Scan for the cell matching the given text and deliver its (x, y) coordinate at center. 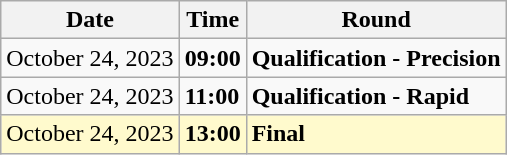
11:00 (212, 96)
Time (212, 20)
13:00 (212, 134)
Final (376, 134)
Qualification - Precision (376, 58)
09:00 (212, 58)
Date (90, 20)
Qualification - Rapid (376, 96)
Round (376, 20)
